Return (x, y) of the center of cell containing provided text 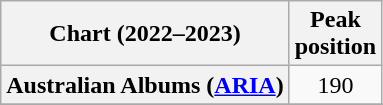
190 (335, 85)
Chart (2022–2023) (145, 34)
Australian Albums (ARIA) (145, 85)
Peakposition (335, 34)
